Identify which cell holds the provided text, then report its (x, y) central coordinate. 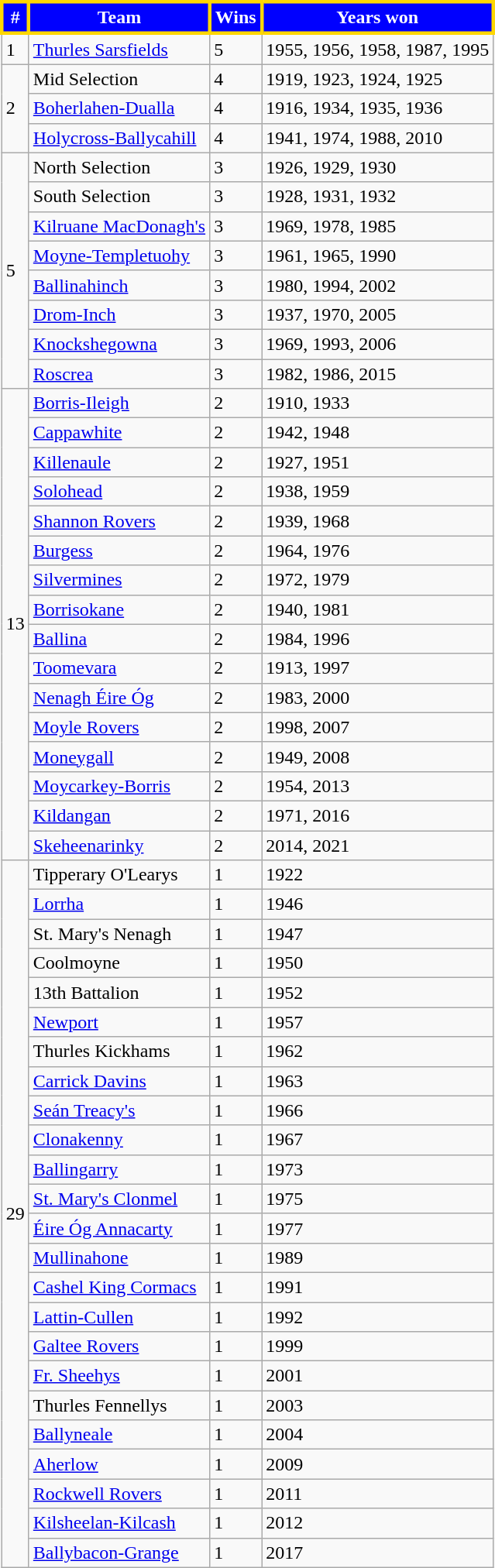
1954, 2013 (378, 786)
Moyne-Templetuohy (119, 256)
Skeheenarinky (119, 845)
Silvermines (119, 580)
Kildangan (119, 815)
Team (119, 17)
1964, 1976 (378, 551)
1937, 1970, 2005 (378, 314)
1991 (378, 1287)
1969, 1978, 1985 (378, 226)
1938, 1959 (378, 492)
Cappawhite (119, 433)
Seán Treacy's (119, 1110)
1963 (378, 1081)
1928, 1931, 1932 (378, 197)
1949, 2008 (378, 757)
Killenaule (119, 462)
Newport (119, 1022)
1957 (378, 1022)
Ballyneale (119, 1435)
1919, 1923, 1924, 1925 (378, 79)
1984, 1996 (378, 639)
Mullinahone (119, 1257)
13th Battalion (119, 993)
North Selection (119, 167)
2012 (378, 1523)
1998, 2007 (378, 727)
1966 (378, 1110)
Thurles Fennellys (119, 1405)
1926, 1929, 1930 (378, 167)
1922 (378, 875)
Borrisokane (119, 609)
1942, 1948 (378, 433)
2014, 2021 (378, 845)
St. Mary's Nenagh (119, 934)
13 (15, 624)
29 (15, 1214)
St. Mary's Clonmel (119, 1199)
Tipperary O'Learys (119, 875)
2011 (378, 1494)
1910, 1933 (378, 403)
1927, 1951 (378, 462)
1955, 1956, 1958, 1987, 1995 (378, 49)
2004 (378, 1435)
1946 (378, 904)
2017 (378, 1553)
Moneygall (119, 757)
Knockshegowna (119, 344)
Thurles Kickhams (119, 1052)
Rockwell Rovers (119, 1494)
1980, 1994, 2002 (378, 285)
1962 (378, 1052)
Clonakenny (119, 1140)
Cashel King Cormacs (119, 1287)
Aherlow (119, 1464)
# (15, 17)
Kilruane MacDonagh's (119, 226)
1952 (378, 993)
South Selection (119, 197)
1975 (378, 1199)
1913, 1997 (378, 668)
Roscrea (119, 374)
Borris-Ileigh (119, 403)
Kilsheelan-Kilcash (119, 1523)
Ballingarry (119, 1169)
1989 (378, 1257)
Holycross-Ballycahill (119, 138)
1941, 1974, 1988, 2010 (378, 138)
1967 (378, 1140)
Coolmoyne (119, 963)
1972, 1979 (378, 580)
Solohead (119, 492)
2009 (378, 1464)
Éire Óg Annacarty (119, 1228)
Shannon Rovers (119, 521)
1973 (378, 1169)
1983, 2000 (378, 698)
Moyle Rovers (119, 727)
Years won (378, 17)
Ballinahinch (119, 285)
1969, 1993, 2006 (378, 344)
Wins (235, 17)
1950 (378, 963)
1999 (378, 1347)
Boherlahen-Dualla (119, 108)
Thurles Sarsfields (119, 49)
1977 (378, 1228)
Drom-Inch (119, 314)
Mid Selection (119, 79)
1947 (378, 934)
1916, 1934, 1935, 1936 (378, 108)
2003 (378, 1405)
Carrick Davins (119, 1081)
Lorrha (119, 904)
2001 (378, 1376)
1971, 2016 (378, 815)
1939, 1968 (378, 521)
1992 (378, 1317)
Ballina (119, 639)
Toomevara (119, 668)
Galtee Rovers (119, 1347)
1940, 1981 (378, 609)
1961, 1965, 1990 (378, 256)
Burgess (119, 551)
1982, 1986, 2015 (378, 374)
Lattin-Cullen (119, 1317)
Moycarkey-Borris (119, 786)
Fr. Sheehys (119, 1376)
Nenagh Éire Óg (119, 698)
Ballybacon-Grange (119, 1553)
